Output the [X, Y] coordinate of the center of the cell containing the given text.  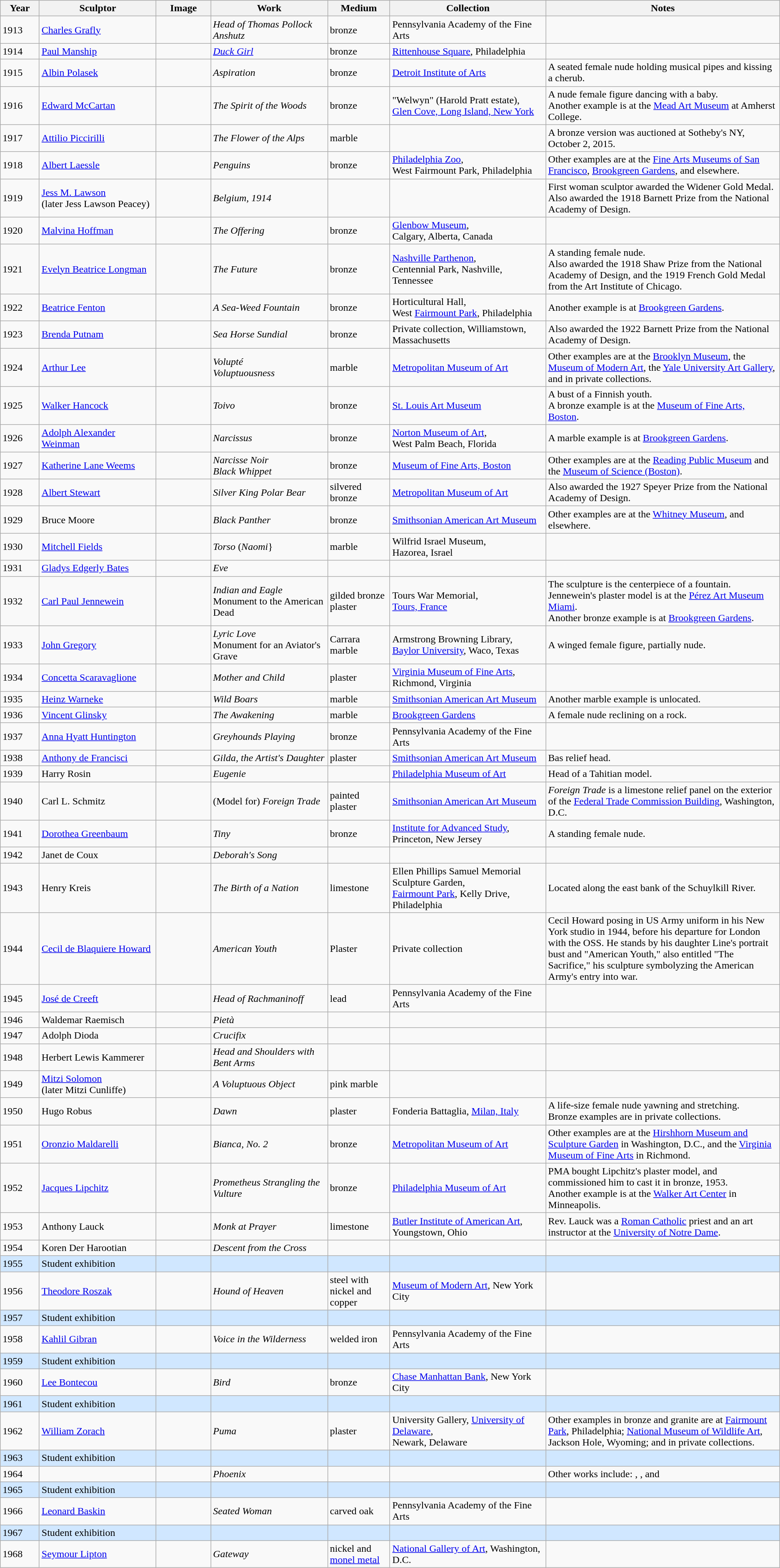
Bianca, No. 2 [269, 1144]
Collection [468, 8]
nickel and monel metal [359, 1554]
1939 [20, 774]
Private collection [468, 949]
Sculptor [97, 8]
1924 [20, 367]
steel with nickel and copper [359, 1291]
PMA bought Lipchitz's plaster model, and commissioned him to cast it in bronze, 1953.Another example is at the Walker Art Center in Minneapolis. [662, 1188]
A life-size female nude yawning and stretching.Bronze examples are in private collections. [662, 1111]
Harry Rosin [97, 774]
Tiny [269, 834]
Heinz Warneke [97, 699]
gilded bronzeplaster [359, 601]
Virginia Museum of Fine Arts,Richmond, Virginia [468, 677]
A female nude reclining on a rock. [662, 715]
Prometheus Strangling the Vulture [269, 1188]
1956 [20, 1291]
Museum of Modern Art, New York City [468, 1291]
Paul Manship [97, 51]
Mitzi Solomon(later Mitzi Cunliffe) [97, 1084]
Also awarded the 1922 Barnett Prize from the National Academy of Design. [662, 334]
1947 [20, 1036]
Brookgreen Gardens [468, 715]
National Gallery of Art, Washington, D.C. [468, 1554]
Eve [269, 568]
Nashville Parthenon,Centennial Park, Nashville, Tennessee [468, 269]
Theodore Roszak [97, 1291]
José de Creeft [97, 998]
Silver King Polar Bear [269, 492]
1917 [20, 138]
1929 [20, 520]
Henry Kreis [97, 888]
Herbert Lewis Kammerer [97, 1057]
1937 [20, 737]
1953 [20, 1226]
1920 [20, 231]
Leonard Baskin [97, 1511]
1943 [20, 888]
1935 [20, 699]
silvered bronze [359, 492]
Other examples are at the Hirshhorn Museum and Sculpture Garden in Washington, D.C., and the Virginia Museum of Fine Arts in Richmond. [662, 1144]
Jess M. Lawson(later Jess Lawson Peacey) [97, 198]
The Flower of the Alps [269, 138]
Year [20, 8]
1967 [20, 1533]
Armstrong Browning Library,Baylor University, Waco, Texas [468, 645]
1921 [20, 269]
Other examples are at the Whitney Museum, and elsewhere. [662, 520]
Fonderia Battaglia, Milan, Italy [468, 1111]
The Awakening [269, 715]
1959 [20, 1361]
Institute for Advanced Study,Princeton, New Jersey [468, 834]
Foreign Trade is a limestone relief panel on the exterior of the Federal Trade Commission Building, Washington, D.C. [662, 801]
The Birth of a Nation [269, 888]
Katherine Lane Weems [97, 466]
Edward McCartan [97, 105]
1919 [20, 198]
Greyhounds Playing [269, 737]
Bird [269, 1382]
1965 [20, 1490]
Crucifix [269, 1036]
Wild Boars [269, 699]
1913 [20, 30]
Sea Horse Sundial [269, 334]
Albert Laessle [97, 165]
Voice in the Wilderness [269, 1340]
Narcisse NoirBlack Whippet [269, 466]
Hound of Heaven [269, 1291]
Hugo Robus [97, 1111]
Carl Paul Jennewein [97, 601]
A winged female figure, partially nude. [662, 645]
Detroit Institute of Arts [468, 72]
Chase Manhattan Bank, New York City [468, 1382]
Descent from the Cross [269, 1248]
lead [359, 998]
Penguins [269, 165]
1938 [20, 758]
Bruce Moore [97, 520]
Indian and EagleMonument to the American Dead [269, 601]
Carl L. Schmitz [97, 801]
painted plaster [359, 801]
Albin Polasek [97, 72]
Head of Thomas Pollock Anshutz [269, 30]
A nude female figure dancing with a baby.Another example is at the Mead Art Museum at Amherst College. [662, 105]
The Offering [269, 231]
1957 [20, 1318]
Carrara marble [359, 645]
1952 [20, 1188]
Janet de Coux [97, 855]
1968 [20, 1554]
1961 [20, 1404]
Jacques Lipchitz [97, 1188]
American Youth [269, 949]
Horticultural Hall,West Fairmount Park, Philadelphia [468, 307]
Adolph Dioda [97, 1036]
Malvina Hoffman [97, 231]
Belgium, 1914 [269, 198]
Torso (Naomi} [269, 547]
A bust of a Finnish youth.A bronze example is at the Museum of Fine Arts, Boston. [662, 406]
1942 [20, 855]
The Future [269, 269]
1966 [20, 1511]
Located along the east bank of the Schuylkill River. [662, 888]
1925 [20, 406]
Anthony Lauck [97, 1226]
Tours War Memorial,Tours, France [468, 601]
Medium [359, 8]
1914 [20, 51]
Vincent Glinsky [97, 715]
Charles Grafly [97, 30]
Walker Hancock [97, 406]
Other works include: , , and [662, 1474]
Pietà [269, 1020]
Lee Bontecou [97, 1382]
1960 [20, 1382]
Arthur Lee [97, 367]
A bronze version was auctioned at Sotheby's NY, October 2, 2015. [662, 138]
1936 [20, 715]
Seymour Lipton [97, 1554]
1958 [20, 1340]
(Model for) Foreign Trade [269, 801]
A seated female nude holding musical pipes and kissing a cherub. [662, 72]
1940 [20, 801]
Toivo [269, 406]
Black Panther [269, 520]
Notes [662, 8]
1926 [20, 438]
Mitchell Fields [97, 547]
1948 [20, 1057]
Attilio Piccirilli [97, 138]
Another example is at Brookgreen Gardens. [662, 307]
Kahlil Gibran [97, 1340]
Beatrice Fenton [97, 307]
Albert Stewart [97, 492]
Museum of Fine Arts, Boston [468, 466]
1941 [20, 834]
Philadelphia Zoo,West Fairmount Park, Philadelphia [468, 165]
Private collection, Williamstown, Massachusetts [468, 334]
St. Louis Art Museum [468, 406]
1933 [20, 645]
A standing female nude. [662, 834]
Glenbow Museum,Calgary, Alberta, Canada [468, 231]
Wilfrid Israel Museum,Hazorea, Israel [468, 547]
Gateway [269, 1554]
Koren Der Harootian [97, 1248]
Head of a Tahitian model. [662, 774]
Seated Woman [269, 1511]
Concetta Scaravaglione [97, 677]
1931 [20, 568]
Eugenie [269, 774]
Head and Shoulders with Bent Arms [269, 1057]
Duck Girl [269, 51]
Rittenhouse Square, Philadelphia [468, 51]
Monk at Prayer [269, 1226]
Also awarded the 1927 Speyer Prize from the National Academy of Design. [662, 492]
Other examples are at the Reading Public Museum and the Museum of Science (Boston). [662, 466]
1951 [20, 1144]
"Welwyn" (Harold Pratt estate),Glen Cove, Long Island, New York [468, 105]
VoluptéVoluptuousness [269, 367]
carved oak [359, 1511]
1930 [20, 547]
Waldemar Raemisch [97, 1020]
Anthony de Francisci [97, 758]
Mother and Child [269, 677]
Lyric LoveMonument for an Aviator's Grave [269, 645]
Image [183, 8]
Dawn [269, 1111]
1955 [20, 1263]
welded iron [359, 1340]
Evelyn Beatrice Longman [97, 269]
1923 [20, 334]
Norton Museum of Art,West Palm Beach, Florida [468, 438]
1964 [20, 1474]
1927 [20, 466]
Ellen Phillips Samuel Memorial Sculpture Garden,Fairmount Park, Kelly Drive, Philadelphia [468, 888]
Deborah's Song [269, 855]
William Zorach [97, 1431]
1932 [20, 601]
Cecil de Blaquiere Howard [97, 949]
1934 [20, 677]
1915 [20, 72]
1946 [20, 1020]
Puma [269, 1431]
Gladys Edgerly Bates [97, 568]
Brenda Putnam [97, 334]
A Sea-Weed Fountain [269, 307]
1945 [20, 998]
1949 [20, 1084]
1918 [20, 165]
Oronzio Maldarelli [97, 1144]
Aspiration [269, 72]
Gilda, the Artist's Daughter [269, 758]
Butler Institute of American Art,Youngstown, Ohio [468, 1226]
Head of Rachmaninoff [269, 998]
Phoenix [269, 1474]
Adolph Alexander Weinman [97, 438]
Another marble example is unlocated. [662, 699]
1916 [20, 105]
A marble example is at Brookgreen Gardens. [662, 438]
Anna Hyatt Huntington [97, 737]
Other examples are at the Brooklyn Museum, the Museum of Modern Art, the Yale University Art Gallery, and in private collections. [662, 367]
1954 [20, 1248]
1962 [20, 1431]
Plaster [359, 949]
Rev. Lauck was a Roman Catholic priest and an art instructor at the University of Notre Dame. [662, 1226]
Other examples are at the Fine Arts Museums of San Francisco, Brookgreen Gardens, and elsewhere. [662, 165]
The Spirit of the Woods [269, 105]
1950 [20, 1111]
1922 [20, 307]
John Gregory [97, 645]
1963 [20, 1458]
1944 [20, 949]
Narcissus [269, 438]
Work [269, 8]
First woman sculptor awarded the Widener Gold Medal.Also awarded the 1918 Barnett Prize from the National Academy of Design. [662, 198]
University Gallery, University of Delaware,Newark, Delaware [468, 1431]
A Voluptuous Object [269, 1084]
Bas relief head. [662, 758]
Dorothea Greenbaum [97, 834]
pink marble [359, 1084]
1928 [20, 492]
